From the cell containing the given text, extract its center point as [X, Y] coordinate. 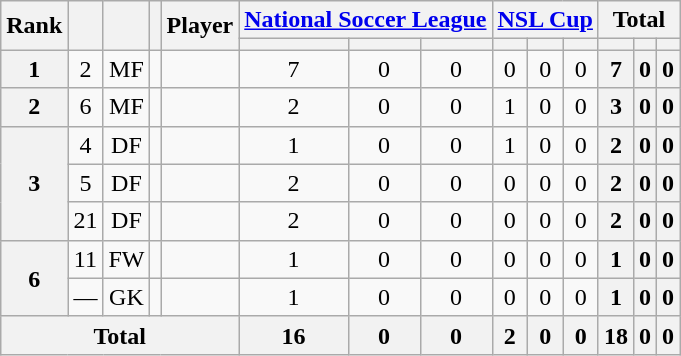
Rank [34, 26]
National Soccer League [366, 20]
16 [294, 335]
GK [126, 297]
11 [86, 259]
18 [616, 335]
— [86, 297]
Player [200, 26]
FW [126, 259]
5 [86, 183]
NSL Cup [545, 20]
21 [86, 221]
4 [86, 145]
